Search for the cell housing the specified text and yield its [X, Y] center coordinate. 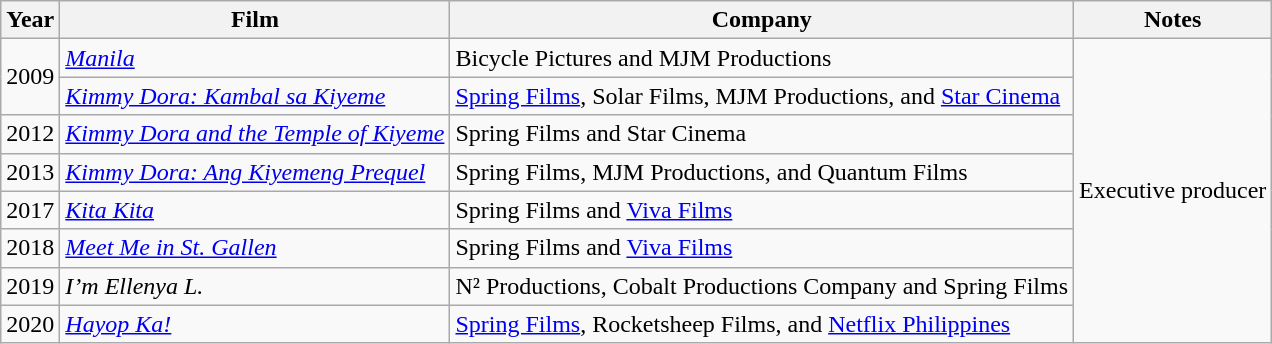
2019 [30, 286]
Film [255, 20]
2017 [30, 210]
N² Productions, Cobalt Productions Company and Spring Films [762, 286]
Spring Films, MJM Productions, and Quantum Films [762, 172]
Kimmy Dora: Kambal sa Kiyeme [255, 96]
Executive producer [1173, 191]
Hayop Ka! [255, 324]
Kimmy Dora: Ang Kiyemeng Prequel [255, 172]
Year [30, 20]
Kimmy Dora and the Temple of Kiyeme [255, 134]
Kita Kita [255, 210]
Spring Films, Rocketsheep Films, and Netflix Philippines [762, 324]
Bicycle Pictures and MJM Productions [762, 58]
2013 [30, 172]
Spring Films, Solar Films, MJM Productions, and Star Cinema [762, 96]
Notes [1173, 20]
Manila [255, 58]
I’m Ellenya L. [255, 286]
2012 [30, 134]
Meet Me in St. Gallen [255, 248]
2020 [30, 324]
2018 [30, 248]
Spring Films and Star Cinema [762, 134]
Company [762, 20]
2009 [30, 77]
